Locate the cell with the specified text and output its [x, y] center coordinate. 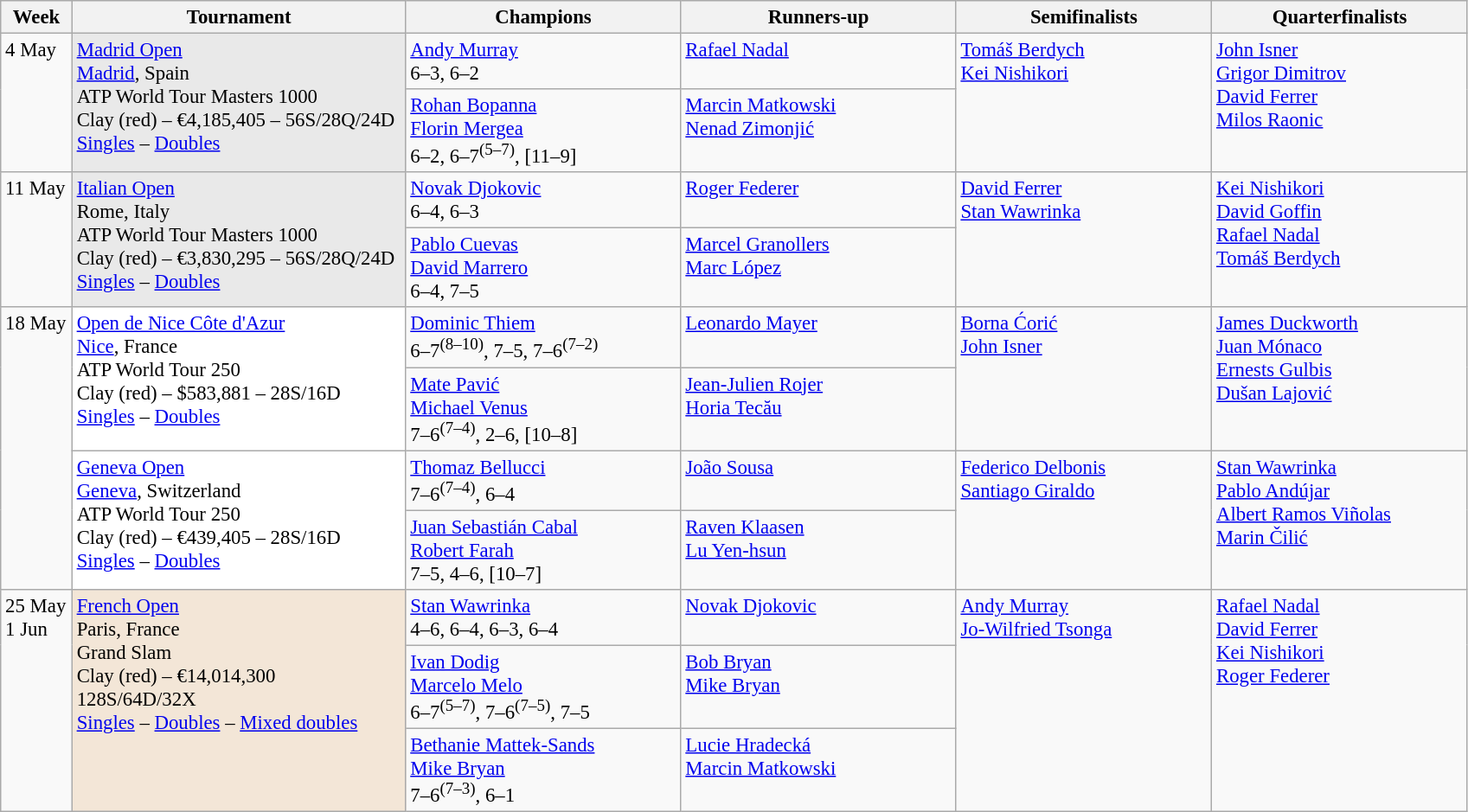
Marcel Granollers Marc López [818, 268]
Quarterfinalists [1340, 17]
Novak Djokovic [818, 617]
Italian Open Rome, ItalyATP World Tour Masters 1000Clay (red) – €3,830,295 – 56S/28Q/24D Singles – Doubles [239, 240]
Semifinalists [1084, 17]
James Duckworth Juan Mónaco Ernests Gulbis Dušan Lajović [1340, 379]
Runners-up [818, 17]
18 May [36, 449]
Thomaz Bellucci7–6(7–4), 6–4 [543, 481]
Kei Nishikori David Goffin Rafael Nadal Tomáš Berdych [1340, 240]
Rafael Nadal [818, 62]
Madrid Open Madrid, SpainATP World Tour Masters 1000Clay (red) – €4,185,405 – 56S/28Q/24D Singles – Doubles [239, 104]
Andy Murray Jo-Wilfried Tsonga [1084, 700]
Federico Delbonis Santiago Giraldo [1084, 521]
25 May1 Jun [36, 700]
Ivan Dodig Marcelo Melo6–7(5–7), 7–6(7–5), 7–5 [543, 687]
4 May [36, 104]
Rafael Nadal David Ferrer Kei Nishikori Roger Federer [1340, 700]
Marcin Matkowski Nenad Zimonjić [818, 131]
11 May [36, 240]
Geneva Open Geneva, SwitzerlandATP World Tour 250Clay (red) – €439,405 – 28S/16D Singles – Doubles [239, 521]
Borna Ćorić John Isner [1084, 379]
Rohan Bopanna Florin Mergea 6–2, 6–7(5–7), [11–9] [543, 131]
Pablo Cuevas David Marrero6–4, 7–5 [543, 268]
Stan Wawrinka Pablo Andújar Albert Ramos Viñolas Marin Čilić [1340, 521]
Stan Wawrinka 4–6, 6–4, 6–3, 6–4 [543, 617]
Bethanie Mattek-Sands Mike Bryan7–6(7–3), 6–1 [543, 770]
João Sousa [818, 481]
Open de Nice Côte d'Azur Nice, FranceATP World Tour 250Clay (red) – $583,881 – 28S/16D Singles – Doubles [239, 379]
Leonardo Mayer [818, 337]
Andy Murray6–3, 6–2 [543, 62]
Champions [543, 17]
Roger Federer [818, 201]
Novak Djokovic6–4, 6–3 [543, 201]
Bob Bryan Mike Bryan [818, 687]
French Open Paris, FranceGrand SlamClay (red) – €14,014,300128S/64D/32XSingles – Doubles – Mixed doubles [239, 700]
Juan Sebastián Cabal Robert Farah7–5, 4–6, [10–7] [543, 550]
Tournament [239, 17]
John Isner Grigor Dimitrov David Ferrer Milos Raonic [1340, 104]
Jean-Julien Rojer Horia Tecău [818, 409]
Lucie Hradecká Marcin Matkowski [818, 770]
Week [36, 17]
Mate Pavić Michael Venus7–6(7–4), 2–6, [10–8] [543, 409]
Raven Klaasen Lu Yen-hsun [818, 550]
Dominic Thiem6–7(8–10), 7–5, 7–6(7–2) [543, 337]
David Ferrer Stan Wawrinka [1084, 240]
Tomáš Berdych Kei Nishikori [1084, 104]
